Pinpoint the cell where the given text exists, returning its [x, y] midpoint coordinate. 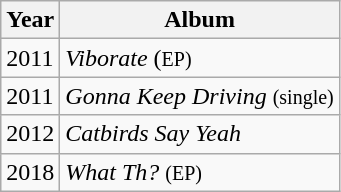
2012 [30, 134]
What Th? (EP) [200, 172]
Gonna Keep Driving (single) [200, 96]
Catbirds Say Yeah [200, 134]
Year [30, 20]
2018 [30, 172]
Album [200, 20]
Viborate (EP) [200, 58]
